Pinpoint the cell where the given text exists, returning its [x, y] midpoint coordinate. 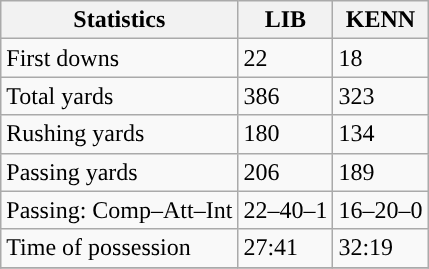
Rushing yards [120, 134]
KENN [380, 20]
18 [380, 58]
22 [286, 58]
180 [286, 134]
323 [380, 96]
First downs [120, 58]
386 [286, 96]
LIB [286, 20]
134 [380, 134]
206 [286, 172]
16–20–0 [380, 210]
Passing yards [120, 172]
Time of possession [120, 248]
Total yards [120, 96]
Passing: Comp–Att–Int [120, 210]
22–40–1 [286, 210]
189 [380, 172]
32:19 [380, 248]
27:41 [286, 248]
Statistics [120, 20]
